Return the (X, Y) coordinate for the center point of the cell that contains the specified text.  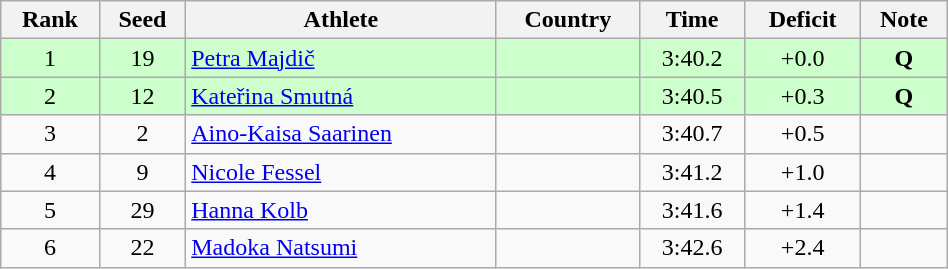
Seed (142, 20)
Nicole Fessel (341, 172)
1 (50, 58)
+0.5 (803, 134)
Hanna Kolb (341, 210)
+1.4 (803, 210)
3:41.2 (692, 172)
3:40.5 (692, 96)
Madoka Natsumi (341, 248)
19 (142, 58)
9 (142, 172)
29 (142, 210)
Aino-Kaisa Saarinen (341, 134)
Country (568, 20)
Time (692, 20)
+0.0 (803, 58)
Athlete (341, 20)
3:41.6 (692, 210)
+2.4 (803, 248)
+1.0 (803, 172)
3:40.2 (692, 58)
22 (142, 248)
Note (904, 20)
+0.3 (803, 96)
5 (50, 210)
12 (142, 96)
4 (50, 172)
3 (50, 134)
Kateřina Smutná (341, 96)
Rank (50, 20)
6 (50, 248)
3:42.6 (692, 248)
Deficit (803, 20)
3:40.7 (692, 134)
Petra Majdič (341, 58)
